From the cell containing the given text, extract its center point as [x, y] coordinate. 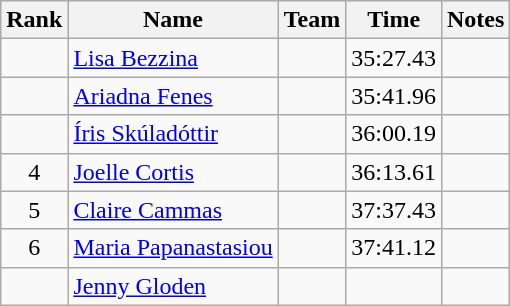
Notes [475, 20]
37:37.43 [394, 210]
6 [34, 248]
5 [34, 210]
Joelle Cortis [173, 172]
Lisa Bezzina [173, 58]
37:41.12 [394, 248]
Claire Cammas [173, 210]
Íris Skúladóttir [173, 134]
35:41.96 [394, 96]
Maria Papanastasiou [173, 248]
36:13.61 [394, 172]
Name [173, 20]
36:00.19 [394, 134]
35:27.43 [394, 58]
Jenny Gloden [173, 286]
Time [394, 20]
Rank [34, 20]
4 [34, 172]
Ariadna Fenes [173, 96]
Team [312, 20]
